Pinpoint the cell where the given text exists, returning its [X, Y] midpoint coordinate. 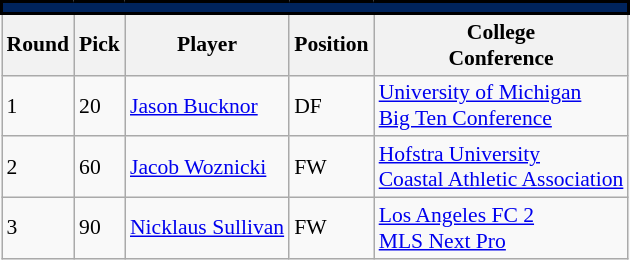
60 [100, 168]
3 [38, 228]
Nicklaus Sullivan [207, 228]
CollegeConference [502, 45]
Jason Bucknor [207, 106]
Position [331, 45]
Jacob Woznicki [207, 168]
DF [331, 106]
2 [38, 168]
Hofstra UniversityCoastal Athletic Association [502, 168]
Los Angeles FC 2MLS Next Pro [502, 228]
University of MichiganBig Ten Conference [502, 106]
1 [38, 106]
90 [100, 228]
20 [100, 106]
Player [207, 45]
Round [38, 45]
Pick [100, 45]
